Extract the [x, y] coordinate from the center of the cell holding the provided text.  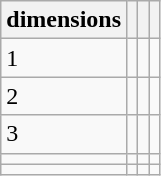
2 [64, 96]
1 [64, 58]
dimensions [64, 20]
3 [64, 134]
